Extract the (x, y) coordinate from the center of the cell holding the provided text.  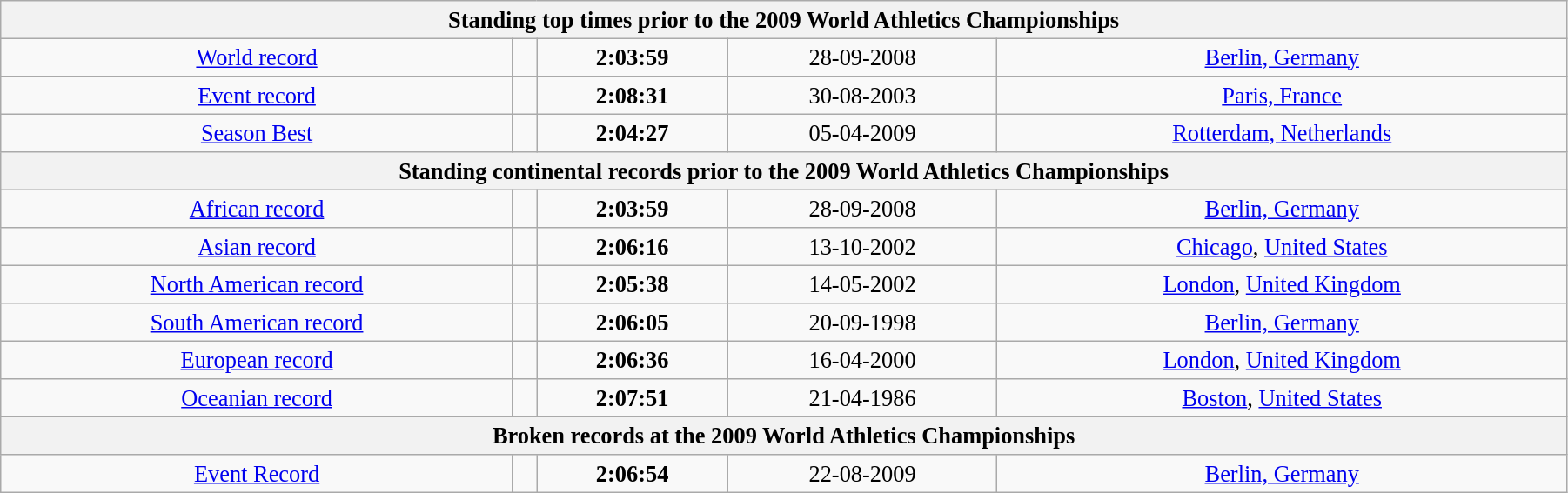
2:07:51 (632, 398)
Boston, United States (1282, 398)
2:08:31 (632, 95)
20-09-1998 (862, 323)
21-04-1986 (862, 398)
Standing top times prior to the 2009 World Athletics Championships (784, 19)
30-08-2003 (862, 95)
22-08-2009 (862, 474)
Event Record (258, 474)
2:06:05 (632, 323)
Event record (258, 95)
African record (258, 209)
2:06:36 (632, 360)
Rotterdam, Netherlands (1282, 133)
14-05-2002 (862, 284)
Broken records at the 2009 World Athletics Championships (784, 436)
Standing continental records prior to the 2009 World Athletics Championships (784, 171)
Oceanian record (258, 398)
Season Best (258, 133)
North American record (258, 284)
05-04-2009 (862, 133)
Chicago, United States (1282, 247)
Asian record (258, 247)
2:05:38 (632, 284)
South American record (258, 323)
Paris, France (1282, 95)
2:06:54 (632, 474)
World record (258, 57)
2:04:27 (632, 133)
13-10-2002 (862, 247)
2:06:16 (632, 247)
16-04-2000 (862, 360)
European record (258, 360)
